From the cell containing the given text, extract its center point as (x, y) coordinate. 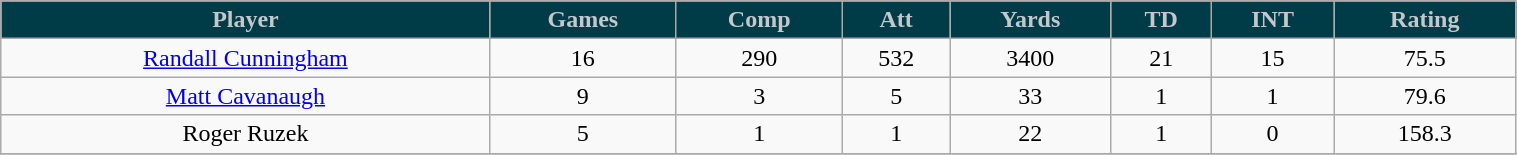
532 (896, 58)
0 (1273, 134)
9 (582, 96)
21 (1162, 58)
Roger Ruzek (246, 134)
Att (896, 20)
16 (582, 58)
15 (1273, 58)
158.3 (1425, 134)
290 (760, 58)
Rating (1425, 20)
INT (1273, 20)
75.5 (1425, 58)
Matt Cavanaugh (246, 96)
3 (760, 96)
33 (1030, 96)
TD (1162, 20)
22 (1030, 134)
Yards (1030, 20)
Randall Cunningham (246, 58)
3400 (1030, 58)
Player (246, 20)
Comp (760, 20)
79.6 (1425, 96)
Games (582, 20)
